Return [x, y] of the center of cell containing provided text 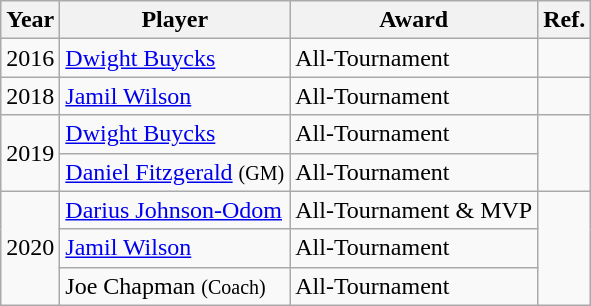
Player [175, 20]
2018 [30, 96]
Daniel Fitzgerald (GM) [175, 172]
Ref. [564, 20]
All-Tournament & MVP [414, 210]
Award [414, 20]
2019 [30, 153]
2016 [30, 58]
Joe Chapman (Coach) [175, 286]
2020 [30, 248]
Darius Johnson-Odom [175, 210]
Year [30, 20]
